Pinpoint the cell where the given text exists, returning its (X, Y) midpoint coordinate. 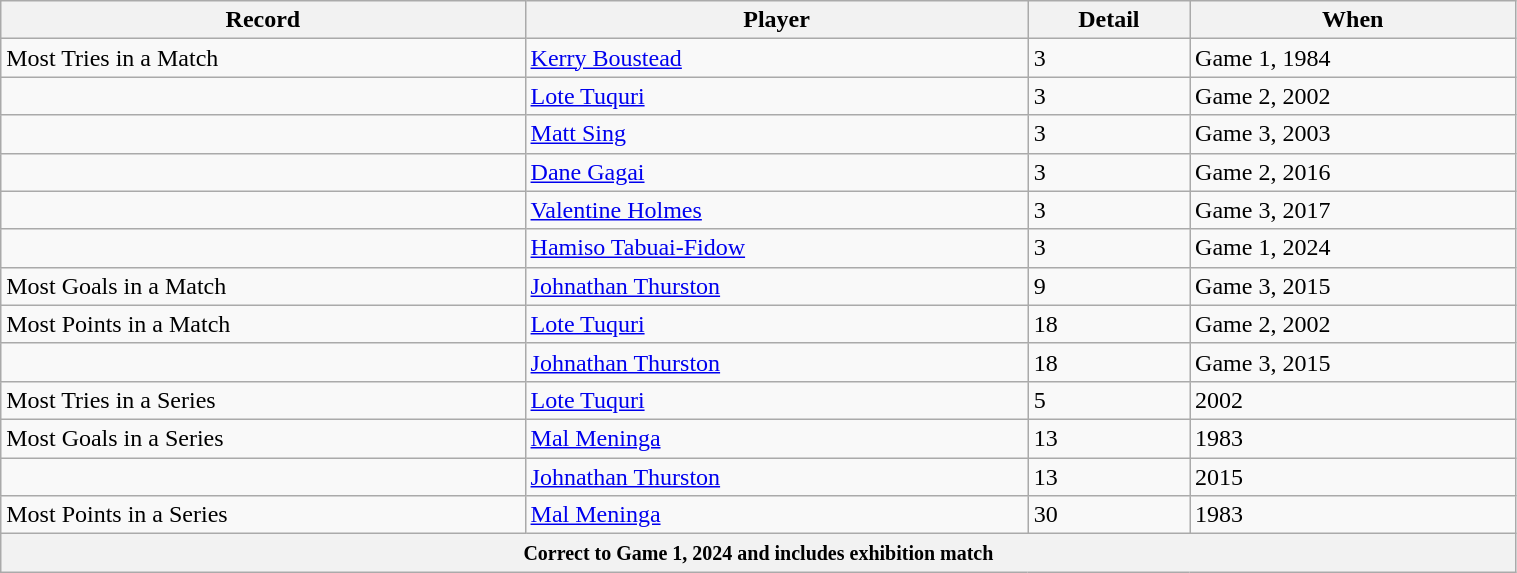
Player (776, 20)
Matt Sing (776, 134)
Dane Gagai (776, 172)
5 (1108, 400)
Game 3, 2003 (1353, 134)
Hamiso Tabuai-Fidow (776, 248)
Game 3, 2017 (1353, 210)
9 (1108, 286)
Most Points in a Series (263, 515)
Most Tries in a Match (263, 58)
Most Goals in a Match (263, 286)
30 (1108, 515)
Record (263, 20)
When (1353, 20)
Detail (1108, 20)
2015 (1353, 477)
Kerry Boustead (776, 58)
Valentine Holmes (776, 210)
Most Goals in a Series (263, 438)
Correct to Game 1, 2024 and includes exhibition match (758, 553)
Game 1, 1984 (1353, 58)
Most Tries in a Series (263, 400)
Game 1, 2024 (1353, 248)
Game 2, 2016 (1353, 172)
Most Points in a Match (263, 324)
2002 (1353, 400)
